Search for the cell housing the specified text and yield its (x, y) center coordinate. 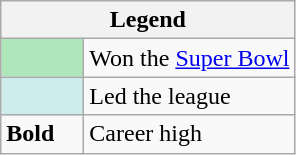
Bold (42, 134)
Legend (148, 20)
Career high (190, 134)
Won the Super Bowl (190, 58)
Led the league (190, 96)
